Return [x, y] of the center of cell containing provided text 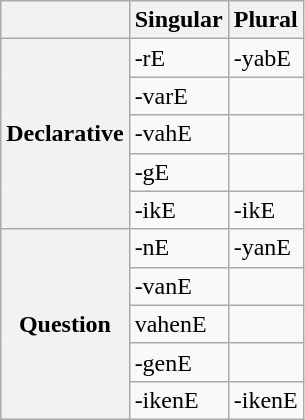
-vanE [178, 286]
-yanE [266, 248]
Declarative [65, 134]
-gE [178, 172]
vahenE [178, 324]
Plural [266, 20]
-vahE [178, 134]
-varE [178, 96]
-rE [178, 58]
-nE [178, 248]
-yabE [266, 58]
Singular [178, 20]
-genE [178, 362]
Question [65, 324]
